Return the (X, Y) coordinate for the center point of the cell that contains the specified text.  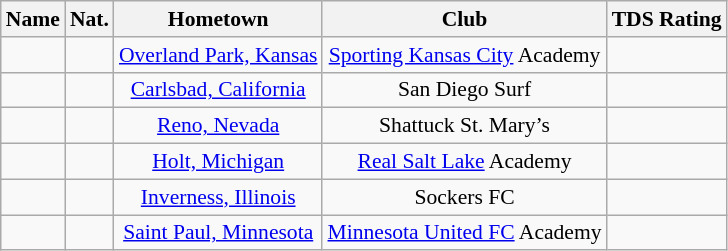
Hometown (218, 19)
Holt, Michigan (218, 162)
TDS Rating (667, 19)
San Diego Surf (464, 90)
Minnesota United FC Academy (464, 233)
Nat. (90, 19)
Overland Park, Kansas (218, 55)
Carlsbad, California (218, 90)
Sockers FC (464, 197)
Saint Paul, Minnesota (218, 233)
Sporting Kansas City Academy (464, 55)
Inverness, Illinois (218, 197)
Reno, Nevada (218, 126)
Name (33, 19)
Shattuck St. Mary’s (464, 126)
Real Salt Lake Academy (464, 162)
Club (464, 19)
